Find where the given text appears and provide that cell's center as [x, y] coordinate. 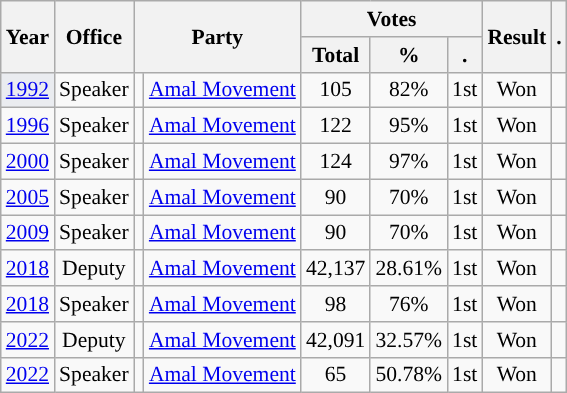
1992 [28, 90]
42,091 [336, 340]
Office [94, 36]
97% [408, 162]
Total [336, 55]
124 [336, 162]
98 [336, 304]
82% [408, 90]
% [408, 55]
122 [336, 126]
2009 [28, 233]
28.61% [408, 269]
Result [516, 36]
1996 [28, 126]
76% [408, 304]
95% [408, 126]
Party [218, 36]
50.78% [408, 375]
65 [336, 375]
Year [28, 36]
42,137 [336, 269]
2005 [28, 197]
2000 [28, 162]
105 [336, 90]
32.57% [408, 340]
Votes [392, 19]
